Determine the [x, y] coordinate at the center of the cell enclosing the given text.  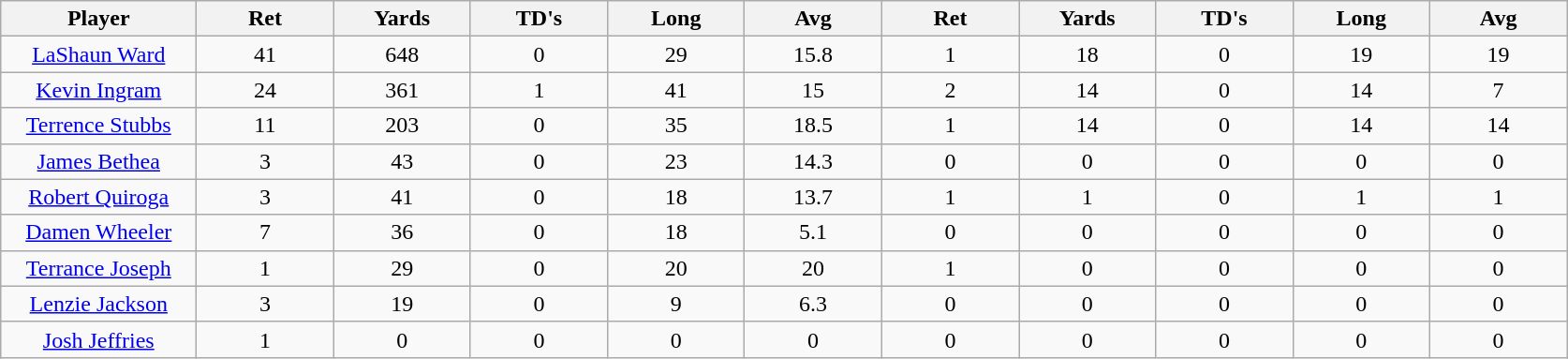
2 [950, 90]
13.7 [813, 197]
Robert Quiroga [99, 197]
Damen Wheeler [99, 232]
Terrence Stubbs [99, 126]
Josh Jeffries [99, 339]
LaShaun Ward [99, 54]
Lenzie Jackson [99, 304]
Terrance Joseph [99, 268]
15.8 [813, 54]
18.5 [813, 126]
11 [265, 126]
15 [813, 90]
24 [265, 90]
James Bethea [99, 161]
Kevin Ingram [99, 90]
9 [676, 304]
23 [676, 161]
5.1 [813, 232]
14.3 [813, 161]
43 [402, 161]
35 [676, 126]
36 [402, 232]
6.3 [813, 304]
203 [402, 126]
Player [99, 19]
361 [402, 90]
648 [402, 54]
